For the text-containing cell, return its midpoint in [x, y] coordinate format. 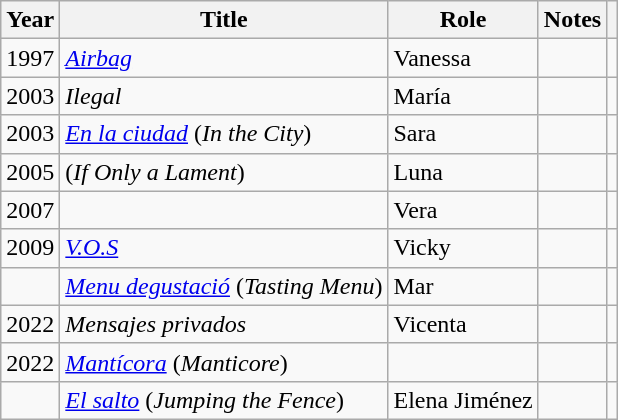
Vanessa [463, 58]
2009 [30, 248]
Notes [572, 20]
Luna [463, 172]
Role [463, 20]
Mantícora (Manticore) [224, 362]
Elena Jiménez [463, 400]
Ilegal [224, 96]
Vicky [463, 248]
1997 [30, 58]
María [463, 96]
Sara [463, 134]
En la ciudad (In the City) [224, 134]
Airbag [224, 58]
Mensajes privados [224, 324]
Menu degustació (Tasting Menu) [224, 286]
Year [30, 20]
Title [224, 20]
Mar [463, 286]
(If Only a Lament) [224, 172]
V.O.S [224, 248]
2005 [30, 172]
2007 [30, 210]
Vera [463, 210]
El salto (Jumping the Fence) [224, 400]
Vicenta [463, 324]
